Identify which cell holds the provided text, then report its [x, y] central coordinate. 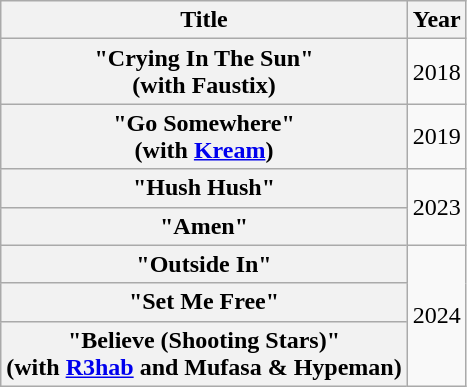
"Set Me Free" [204, 302]
2023 [436, 207]
2024 [436, 316]
2019 [436, 136]
"Go Somewhere"(with Kream) [204, 136]
"Outside In" [204, 264]
"Crying In The Sun"(with Faustix) [204, 72]
"Hush Hush" [204, 188]
"Believe (Shooting Stars)"(with R3hab and Mufasa & Hypeman) [204, 354]
"Amen" [204, 226]
Year [436, 20]
Title [204, 20]
2018 [436, 72]
